Pinpoint the cell where the given text exists, returning its (x, y) midpoint coordinate. 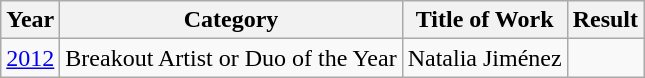
Year (30, 20)
Breakout Artist or Duo of the Year (231, 58)
Natalia Jiménez (484, 58)
Result (605, 20)
2012 (30, 58)
Category (231, 20)
Title of Work (484, 20)
